Extract the (X, Y) coordinate from the center of the cell holding the provided text.  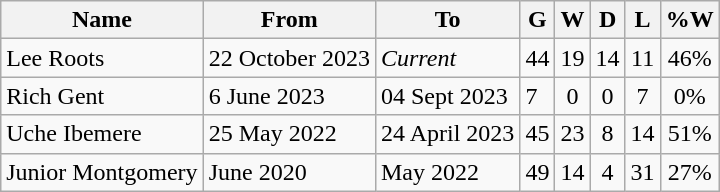
46% (690, 58)
To (447, 20)
Rich Gent (102, 96)
W (572, 20)
Current (447, 58)
Junior Montgomery (102, 172)
June 2020 (289, 172)
22 October 2023 (289, 58)
23 (572, 134)
25 May 2022 (289, 134)
31 (642, 172)
Name (102, 20)
From (289, 20)
27% (690, 172)
19 (572, 58)
24 April 2023 (447, 134)
51% (690, 134)
Uche Ibemere (102, 134)
May 2022 (447, 172)
04 Sept 2023 (447, 96)
44 (538, 58)
8 (608, 134)
L (642, 20)
4 (608, 172)
Lee Roots (102, 58)
G (538, 20)
%W (690, 20)
45 (538, 134)
D (608, 20)
0% (690, 96)
11 (642, 58)
6 June 2023 (289, 96)
49 (538, 172)
